Provide the [X, Y] coordinate of the cell's center where the given text is located.  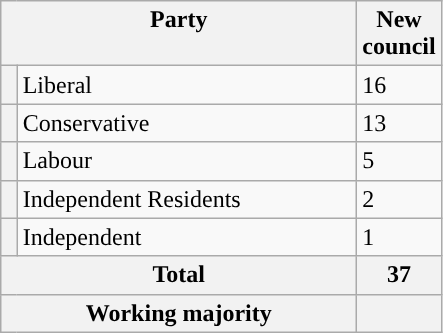
1 [399, 237]
16 [399, 85]
New council [399, 34]
Labour [187, 161]
Independent Residents [187, 199]
2 [399, 199]
Conservative [187, 123]
5 [399, 161]
Working majority [179, 313]
Party [179, 34]
Liberal [187, 85]
Independent [187, 237]
13 [399, 123]
Total [179, 275]
37 [399, 275]
